Identify which cell holds the provided text, then report its [x, y] central coordinate. 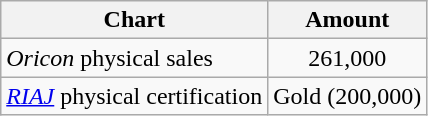
261,000 [348, 58]
Gold (200,000) [348, 96]
RIAJ physical certification [134, 96]
Chart [134, 20]
Amount [348, 20]
Oricon physical sales [134, 58]
